From the cell containing the given text, extract its center point as (X, Y) coordinate. 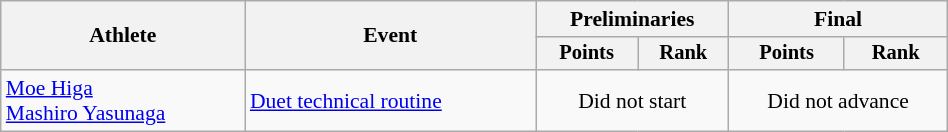
Preliminaries (632, 19)
Did not advance (838, 100)
Event (390, 36)
Final (838, 19)
Duet technical routine (390, 100)
Athlete (123, 36)
Did not start (632, 100)
Moe HigaMashiro Yasunaga (123, 100)
